From the cell containing the given text, extract its center point as (X, Y) coordinate. 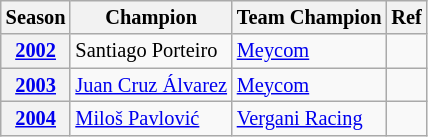
2004 (36, 118)
Ref (406, 17)
Santiago Porteiro (150, 51)
2003 (36, 85)
Miloš Pavlović (150, 118)
2002 (36, 51)
Champion (150, 17)
Juan Cruz Álvarez (150, 85)
Team Champion (310, 17)
Vergani Racing (310, 118)
Season (36, 17)
